Scan for the cell matching the given text and deliver its [X, Y] coordinate at center. 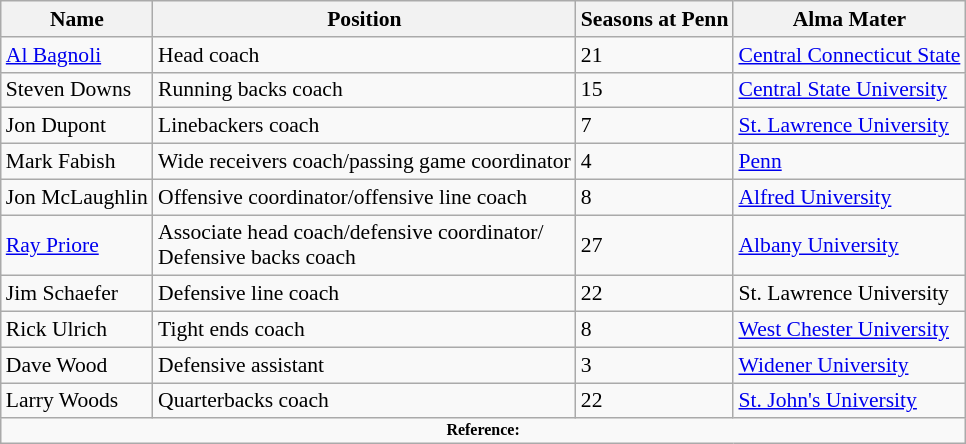
Reference: [484, 431]
Central Connecticut State [849, 55]
7 [655, 126]
Dave Wood [77, 365]
Tight ends coach [364, 330]
Ray Priore [77, 246]
Alfred University [849, 197]
St. John's University [849, 401]
Name [77, 19]
Albany University [849, 246]
27 [655, 246]
3 [655, 365]
Jon McLaughlin [77, 197]
Central State University [849, 90]
Wide receivers coach/passing game coordinator [364, 162]
Defensive assistant [364, 365]
Defensive line coach [364, 294]
Alma Mater [849, 19]
Running backs coach [364, 90]
Jon Dupont [77, 126]
Position [364, 19]
Widener University [849, 365]
Larry Woods [77, 401]
Seasons at Penn [655, 19]
Head coach [364, 55]
Jim Schaefer [77, 294]
Mark Fabish [77, 162]
Penn [849, 162]
15 [655, 90]
Rick Ulrich [77, 330]
Steven Downs [77, 90]
Al Bagnoli [77, 55]
Quarterbacks coach [364, 401]
Associate head coach/defensive coordinator/Defensive backs coach [364, 246]
Linebackers coach [364, 126]
4 [655, 162]
West Chester University [849, 330]
Offensive coordinator/offensive line coach [364, 197]
21 [655, 55]
